Pinpoint the cell where the given text exists, returning its (x, y) midpoint coordinate. 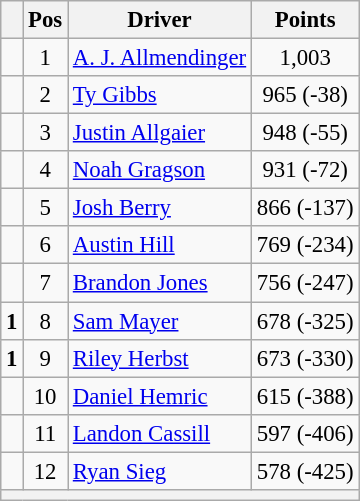
769 (-234) (304, 245)
Daniel Hemric (160, 396)
673 (-330) (304, 358)
756 (-247) (304, 283)
10 (46, 396)
1,003 (304, 58)
3 (46, 133)
Ryan Sieg (160, 471)
Pos (46, 20)
9 (46, 358)
597 (-406) (304, 433)
965 (-38) (304, 95)
A. J. Allmendinger (160, 58)
Driver (160, 20)
2 (46, 95)
8 (46, 321)
866 (-137) (304, 208)
Josh Berry (160, 208)
Justin Allgaier (160, 133)
Sam Mayer (160, 321)
Landon Cassill (160, 433)
678 (-325) (304, 321)
12 (46, 471)
Austin Hill (160, 245)
Noah Gragson (160, 170)
Brandon Jones (160, 283)
Riley Herbst (160, 358)
7 (46, 283)
615 (-388) (304, 396)
6 (46, 245)
5 (46, 208)
11 (46, 433)
Points (304, 20)
578 (-425) (304, 471)
Ty Gibbs (160, 95)
948 (-55) (304, 133)
931 (-72) (304, 170)
4 (46, 170)
